Extract the (x, y) coordinate from the center of the cell holding the provided text.  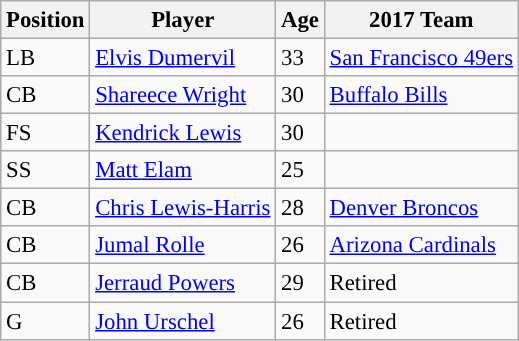
FS (46, 133)
G (46, 321)
San Francisco 49ers (421, 58)
Matt Elam (183, 170)
Arizona Cardinals (421, 245)
Kendrick Lewis (183, 133)
SS (46, 170)
Elvis Dumervil (183, 58)
John Urschel (183, 321)
Buffalo Bills (421, 95)
Jumal Rolle (183, 245)
2017 Team (421, 20)
Denver Broncos (421, 208)
25 (300, 170)
33 (300, 58)
29 (300, 283)
Age (300, 20)
28 (300, 208)
Jerraud Powers (183, 283)
LB (46, 58)
Chris Lewis-Harris (183, 208)
Position (46, 20)
Player (183, 20)
Shareece Wright (183, 95)
